From the cell containing the given text, extract its center point as [x, y] coordinate. 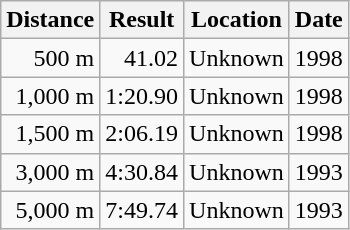
1:20.90 [142, 96]
7:49.74 [142, 210]
3,000 m [50, 172]
2:06.19 [142, 134]
1,500 m [50, 134]
4:30.84 [142, 172]
Result [142, 20]
5,000 m [50, 210]
Distance [50, 20]
1,000 m [50, 96]
Location [237, 20]
500 m [50, 58]
Date [318, 20]
41.02 [142, 58]
